Capture the cell that displays the provided text and extract its (X, Y) central coordinate. 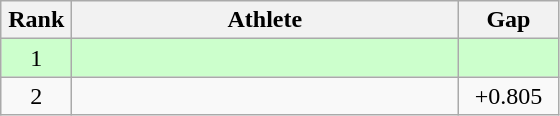
2 (36, 96)
Gap (508, 20)
1 (36, 58)
+0.805 (508, 96)
Athlete (265, 20)
Rank (36, 20)
